Locate the cell with the specified text and output its (X, Y) center coordinate. 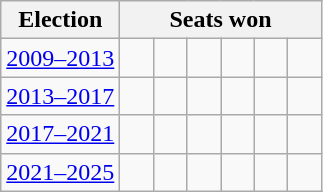
2021–2025 (60, 172)
2017–2021 (60, 134)
2013–2017 (60, 96)
Seats won (220, 20)
Election (60, 20)
2009–2013 (60, 58)
